Extract the [X, Y] coordinate from the center of the cell holding the provided text.  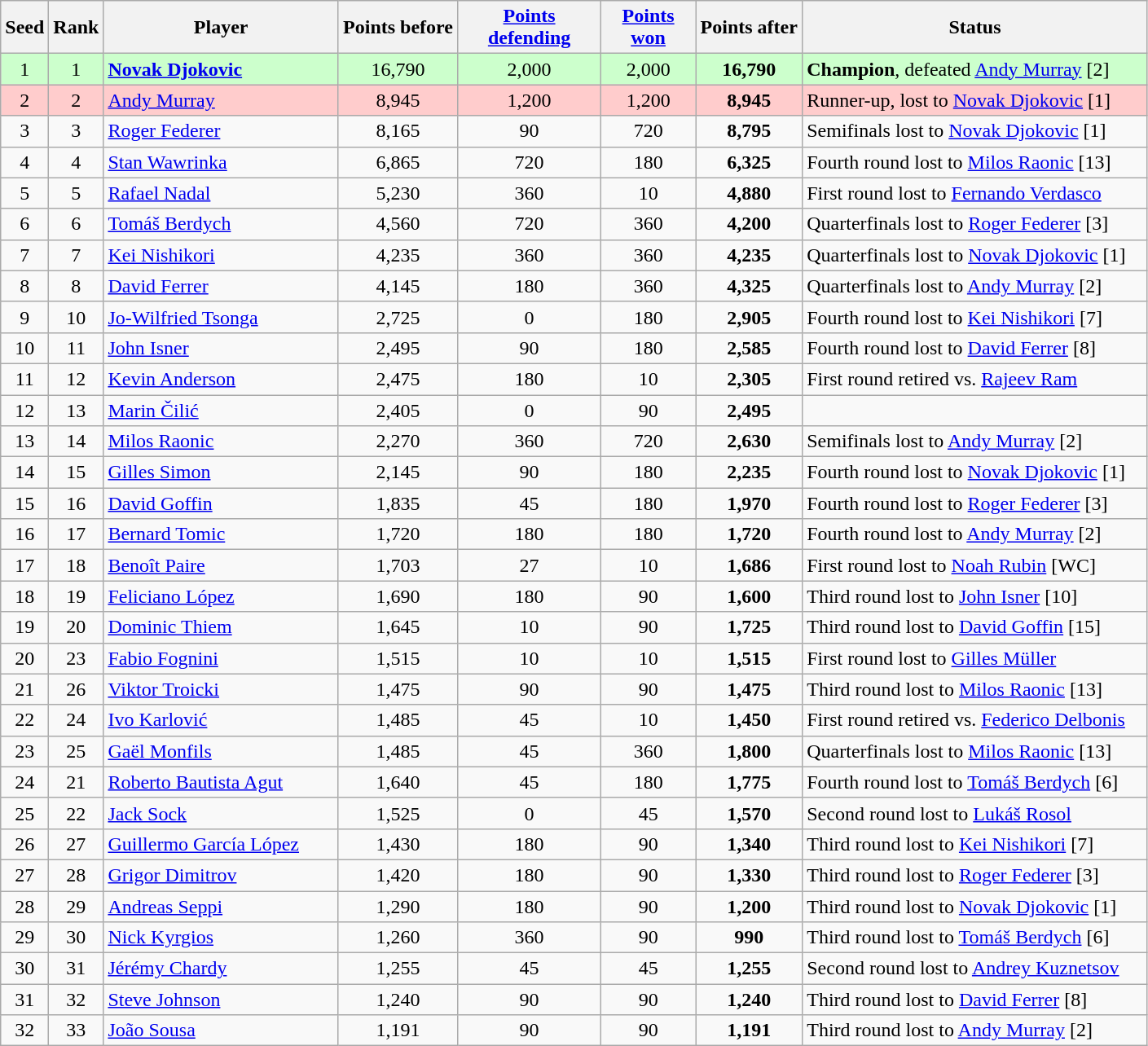
2,145 [398, 472]
Jo-Wilfried Tsonga [222, 317]
Nick Kyrgios [222, 938]
First round lost to Fernando Verdasco [975, 193]
Fourth round lost to Tomáš Berdych [6] [975, 782]
1,703 [398, 565]
Jack Sock [222, 813]
Third round lost to Milos Raonic [13] [975, 689]
2,305 [750, 379]
Roberto Bautista Agut [222, 782]
1,835 [398, 503]
Third round lost to Tomáš Berdych [6] [975, 938]
1,330 [750, 875]
Third round lost to Andy Murray [2] [975, 1031]
David Ferrer [222, 286]
2,405 [398, 410]
2,630 [750, 442]
4,325 [750, 286]
Fourth round lost to David Ferrer [8] [975, 348]
2,235 [750, 472]
Points before [398, 28]
1,340 [750, 844]
Quarterfinals lost to Roger Federer [3] [975, 224]
Andy Murray [222, 100]
1,970 [750, 503]
8,165 [398, 131]
Third round lost to Kei Nishikori [7] [975, 844]
Player [222, 28]
Ivo Karlović [222, 720]
Champion, defeated Andy Murray [2] [975, 69]
First round lost to Noah Rubin [WC] [975, 565]
1,450 [750, 720]
1,725 [750, 627]
Points won [649, 28]
4,145 [398, 286]
Second round lost to Lukáš Rosol [975, 813]
1,690 [398, 596]
8,795 [750, 131]
1,600 [750, 596]
2,475 [398, 379]
Novak Djokovic [222, 69]
Bernard Tomic [222, 534]
1,525 [398, 813]
4,200 [750, 224]
Marin Čilić [222, 410]
Quarterfinals lost to Novak Djokovic [1] [975, 255]
Status [975, 28]
1,430 [398, 844]
1,645 [398, 627]
Runner-up, lost to Novak Djokovic [1] [975, 100]
2,905 [750, 317]
First round retired vs. Rajeev Ram [975, 379]
Viktor Troicki [222, 689]
Second round lost to Andrey Kuznetsov [975, 969]
Fourth round lost to Kei Nishikori [7] [975, 317]
Quarterfinals lost to Andy Murray [2] [975, 286]
Third round lost to David Goffin [15] [975, 627]
Gaël Monfils [222, 751]
First round retired vs. Federico Delbonis [975, 720]
João Sousa [222, 1031]
Fourth round lost to Andy Murray [2] [975, 534]
John Isner [222, 348]
4,560 [398, 224]
33 [77, 1031]
1,686 [750, 565]
Rafael Nadal [222, 193]
Fourth round lost to Roger Federer [3] [975, 503]
Roger Federer [222, 131]
2,585 [750, 348]
David Goffin [222, 503]
Guillermo García López [222, 844]
1,640 [398, 782]
Andreas Seppi [222, 907]
Benoît Paire [222, 565]
1,800 [750, 751]
1,775 [750, 782]
6,325 [750, 162]
2,270 [398, 442]
1,260 [398, 938]
1,570 [750, 813]
Kei Nishikori [222, 255]
Seed [24, 28]
Quarterfinals lost to Milos Raonic [13] [975, 751]
Milos Raonic [222, 442]
First round lost to Gilles Müller [975, 658]
Steve Johnson [222, 1000]
Gilles Simon [222, 472]
1,420 [398, 875]
9 [24, 317]
Third round lost to Roger Federer [3] [975, 875]
Points defending [530, 28]
5,230 [398, 193]
Semifinals lost to Novak Djokovic [1] [975, 131]
2,725 [398, 317]
Dominic Thiem [222, 627]
Tomáš Berdych [222, 224]
Fourth round lost to Novak Djokovic [1] [975, 472]
Fourth round lost to Milos Raonic [13] [975, 162]
990 [750, 938]
Stan Wawrinka [222, 162]
6,865 [398, 162]
Feliciano López [222, 596]
Points after [750, 28]
Grigor Dimitrov [222, 875]
4,880 [750, 193]
Rank [77, 28]
Kevin Anderson [222, 379]
1,290 [398, 907]
Third round lost to John Isner [10] [975, 596]
Third round lost to David Ferrer [8] [975, 1000]
Semifinals lost to Andy Murray [2] [975, 442]
Fabio Fognini [222, 658]
Third round lost to Novak Djokovic [1] [975, 907]
Jérémy Chardy [222, 969]
